Return the (X, Y) coordinate for the center point of the cell that contains the specified text.  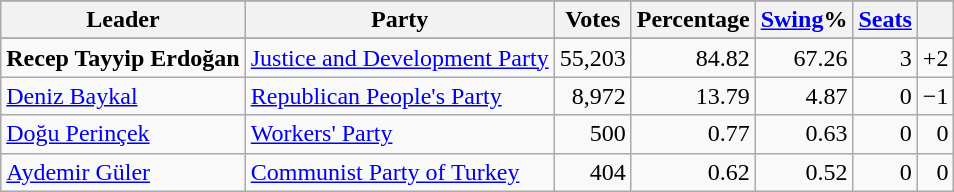
+2 (936, 58)
Deniz Baykal (123, 96)
Workers' Party (400, 134)
Votes (592, 20)
0.62 (693, 172)
Aydemir Güler (123, 172)
0.63 (804, 134)
0.77 (693, 134)
Percentage (693, 20)
Recep Tayyip Erdoğan (123, 58)
500 (592, 134)
Swing% (804, 20)
13.79 (693, 96)
Party (400, 20)
Seats (885, 20)
−1 (936, 96)
55,203 (592, 58)
0.52 (804, 172)
Republican People's Party (400, 96)
3 (885, 58)
4.87 (804, 96)
Leader (123, 20)
Doğu Perinçek (123, 134)
Justice and Development Party (400, 58)
Communist Party of Turkey (400, 172)
84.82 (693, 58)
404 (592, 172)
8,972 (592, 96)
67.26 (804, 58)
